Locate the cell with the specified text and output its [x, y] center coordinate. 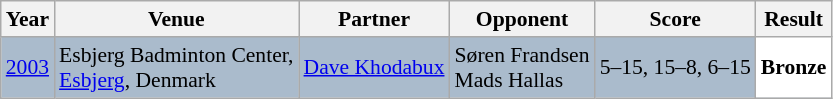
Esbjerg Badminton Center,Esbjerg, Denmark [176, 68]
5–15, 15–8, 6–15 [676, 68]
Score [676, 19]
Bronze [794, 68]
Venue [176, 19]
Opponent [522, 19]
Result [794, 19]
Partner [374, 19]
Dave Khodabux [374, 68]
Year [28, 19]
2003 [28, 68]
Søren Frandsen Mads Hallas [522, 68]
